Extract the [X, Y] coordinate from the center of the cell holding the provided text.  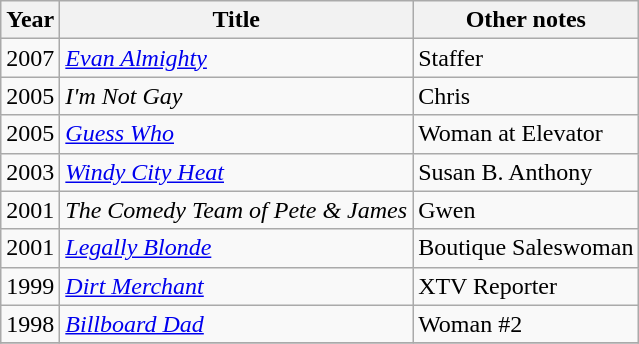
Guess Who [236, 134]
Year [30, 20]
1999 [30, 286]
Title [236, 20]
2007 [30, 58]
1998 [30, 324]
Boutique Saleswoman [526, 248]
Billboard Dad [236, 324]
The Comedy Team of Pete & James [236, 210]
Gwen [526, 210]
Windy City Heat [236, 172]
Other notes [526, 20]
Susan B. Anthony [526, 172]
Woman at Elevator [526, 134]
Chris [526, 96]
I'm Not Gay [236, 96]
Legally Blonde [236, 248]
Dirt Merchant [236, 286]
Evan Almighty [236, 58]
XTV Reporter [526, 286]
Staffer [526, 58]
2003 [30, 172]
Woman #2 [526, 324]
